Locate the cell with the specified text and output its (x, y) center coordinate. 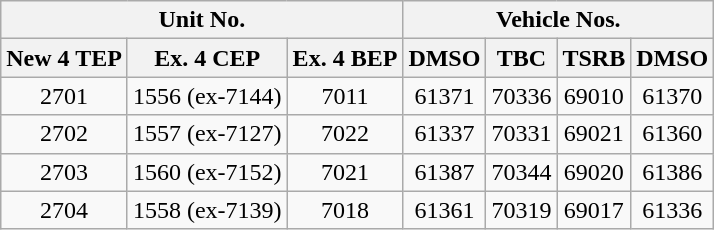
69021 (594, 134)
70331 (522, 134)
7018 (345, 210)
2703 (64, 172)
70319 (522, 210)
69010 (594, 96)
7022 (345, 134)
1557 (ex-7127) (207, 134)
69017 (594, 210)
61337 (444, 134)
61370 (672, 96)
61387 (444, 172)
61361 (444, 210)
69020 (594, 172)
Vehicle Nos. (558, 20)
New 4 TEP (64, 58)
2704 (64, 210)
7021 (345, 172)
1558 (ex-7139) (207, 210)
1556 (ex-7144) (207, 96)
7011 (345, 96)
70344 (522, 172)
2701 (64, 96)
2702 (64, 134)
Ex. 4 CEP (207, 58)
61371 (444, 96)
TSRB (594, 58)
61360 (672, 134)
1560 (ex-7152) (207, 172)
61386 (672, 172)
Unit No. (202, 20)
TBC (522, 58)
61336 (672, 210)
Ex. 4 BEP (345, 58)
70336 (522, 96)
